Detect which cell encompasses the target text, then output its [X, Y] center coordinate. 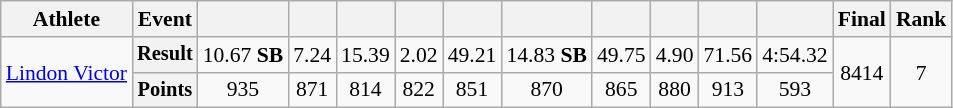
913 [728, 90]
7.24 [312, 55]
Event [165, 19]
871 [312, 90]
Lindon Victor [66, 72]
Points [165, 90]
14.83 SB [546, 55]
822 [419, 90]
4.90 [675, 55]
870 [546, 90]
814 [366, 90]
8414 [862, 72]
935 [244, 90]
2.02 [419, 55]
865 [622, 90]
880 [675, 90]
49.75 [622, 55]
Final [862, 19]
71.56 [728, 55]
4:54.32 [794, 55]
Rank [922, 19]
851 [472, 90]
10.67 SB [244, 55]
Athlete [66, 19]
7 [922, 72]
Result [165, 55]
593 [794, 90]
15.39 [366, 55]
49.21 [472, 55]
